Determine the [x, y] coordinate at the center of the cell enclosing the given text.  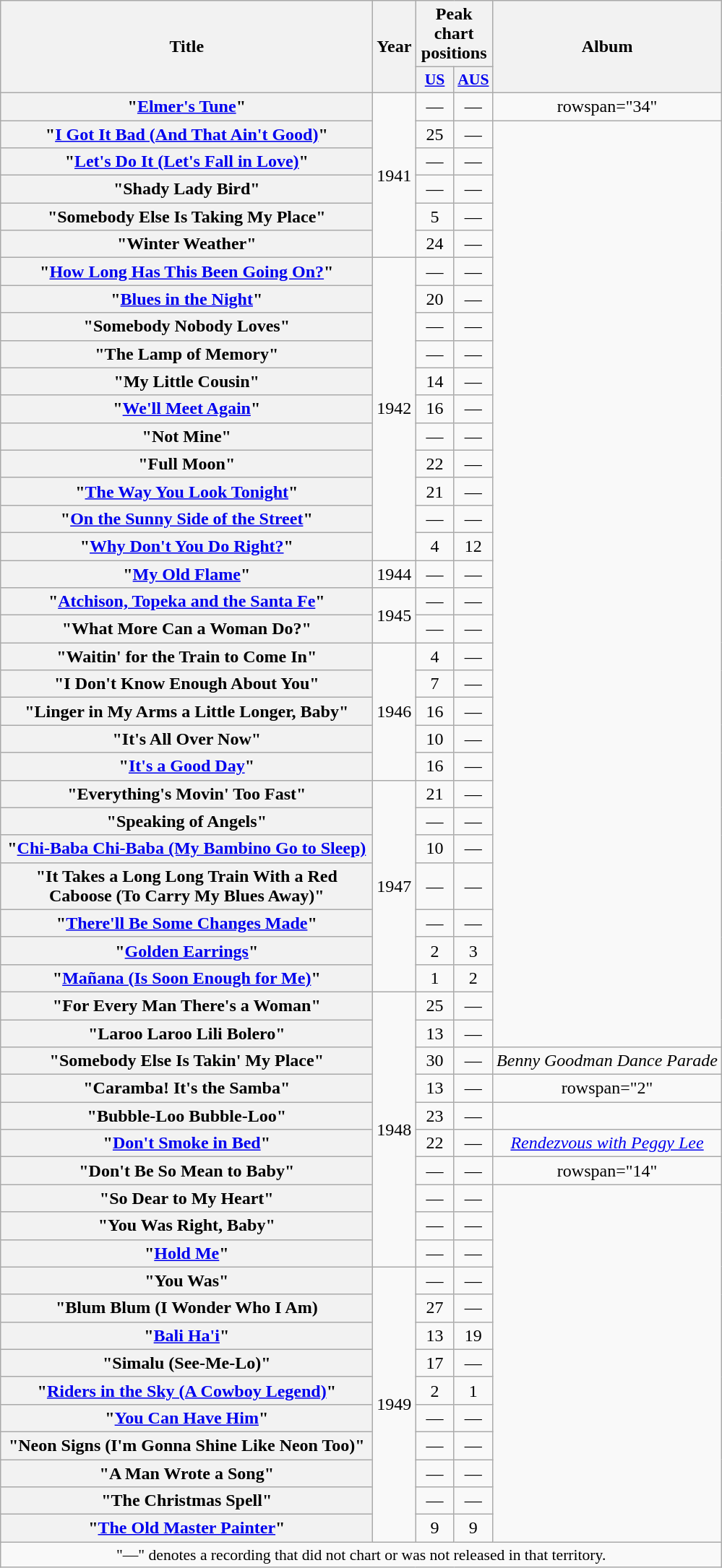
"Blues in the Night" [186, 299]
Benny Goodman Dance Parade [607, 1061]
"I Don't Know Enough About You" [186, 684]
rowspan="14" [607, 1171]
1948 [395, 1130]
24 [435, 244]
"My Little Cousin" [186, 381]
"Speaking of Angels" [186, 821]
1947 [395, 885]
"It's a Good Day" [186, 766]
"Laroo Laroo Lili Bolero" [186, 1034]
"Let's Do It (Let's Fall in Love)" [186, 162]
7 [435, 684]
"Neon Signs (I'm Gonna Shine Like Neon Too)" [186, 1445]
"Don't Smoke in Bed" [186, 1143]
"Caramba! It's the Samba" [186, 1088]
5 [435, 217]
"For Every Man There's a Woman" [186, 1005]
"What More Can a Woman Do?" [186, 629]
"Somebody Else Is Taking My Place" [186, 217]
1944 [395, 574]
1942 [395, 409]
"We'll Meet Again" [186, 409]
17 [435, 1363]
Peak chartpositions [454, 34]
"It Takes a Long Long Train With a Red Caboose (To Carry My Blues Away)" [186, 885]
"Somebody Else Is Takin' My Place" [186, 1061]
"My Old Flame" [186, 574]
"Bali Ha'i" [186, 1335]
"Full Moon" [186, 464]
"Not Mine" [186, 436]
"I Got It Bad (And That Ain't Good)" [186, 134]
rowspan="2" [607, 1088]
1946 [395, 711]
3 [473, 950]
"Simalu (See-Me-Lo)" [186, 1363]
19 [473, 1335]
AUS [473, 80]
"The Lamp of Memory" [186, 354]
"Don't Be So Mean to Baby" [186, 1171]
"Bubble-Loo Bubble-Loo" [186, 1116]
"There'll Be Some Changes Made" [186, 923]
20 [435, 299]
"You Was Right, Baby" [186, 1226]
"Somebody Nobody Loves" [186, 326]
23 [435, 1116]
rowspan="34" [607, 106]
"The Way You Look Tonight" [186, 491]
"The Christmas Spell" [186, 1501]
"So Dear to My Heart" [186, 1198]
"It's All Over Now" [186, 739]
"You Was" [186, 1281]
"—" denotes a recording that did not chart or was not released in that territory. [361, 1555]
"Chi-Baba Chi-Baba (My Bambino Go to Sleep) [186, 849]
27 [435, 1308]
"Everything's Movin' Too Fast" [186, 794]
"Winter Weather" [186, 244]
"The Old Master Painter" [186, 1528]
"Golden Earrings" [186, 950]
"A Man Wrote a Song" [186, 1473]
1945 [395, 615]
"Atchison, Topeka and the Santa Fe" [186, 602]
Title [186, 47]
"Hold Me" [186, 1253]
"Mañana (Is Soon Enough for Me)" [186, 978]
"Riders in the Sky (A Cowboy Legend)" [186, 1390]
"On the Sunny Side of the Street" [186, 519]
"Why Don't You Do Right?" [186, 546]
14 [435, 381]
"Waitin' for the Train to Come In" [186, 657]
Album [607, 47]
"You Can Have Him" [186, 1418]
1941 [395, 175]
Year [395, 47]
"Linger in My Arms a Little Longer, Baby" [186, 711]
12 [473, 546]
US [435, 80]
Rendezvous with Peggy Lee [607, 1143]
"Shady Lady Bird" [186, 189]
"How Long Has This Been Going On?" [186, 272]
"Elmer's Tune" [186, 106]
1949 [395, 1404]
30 [435, 1061]
"Blum Blum (I Wonder Who I Am) [186, 1308]
